Scan for the cell matching the given text and deliver its [X, Y] coordinate at center. 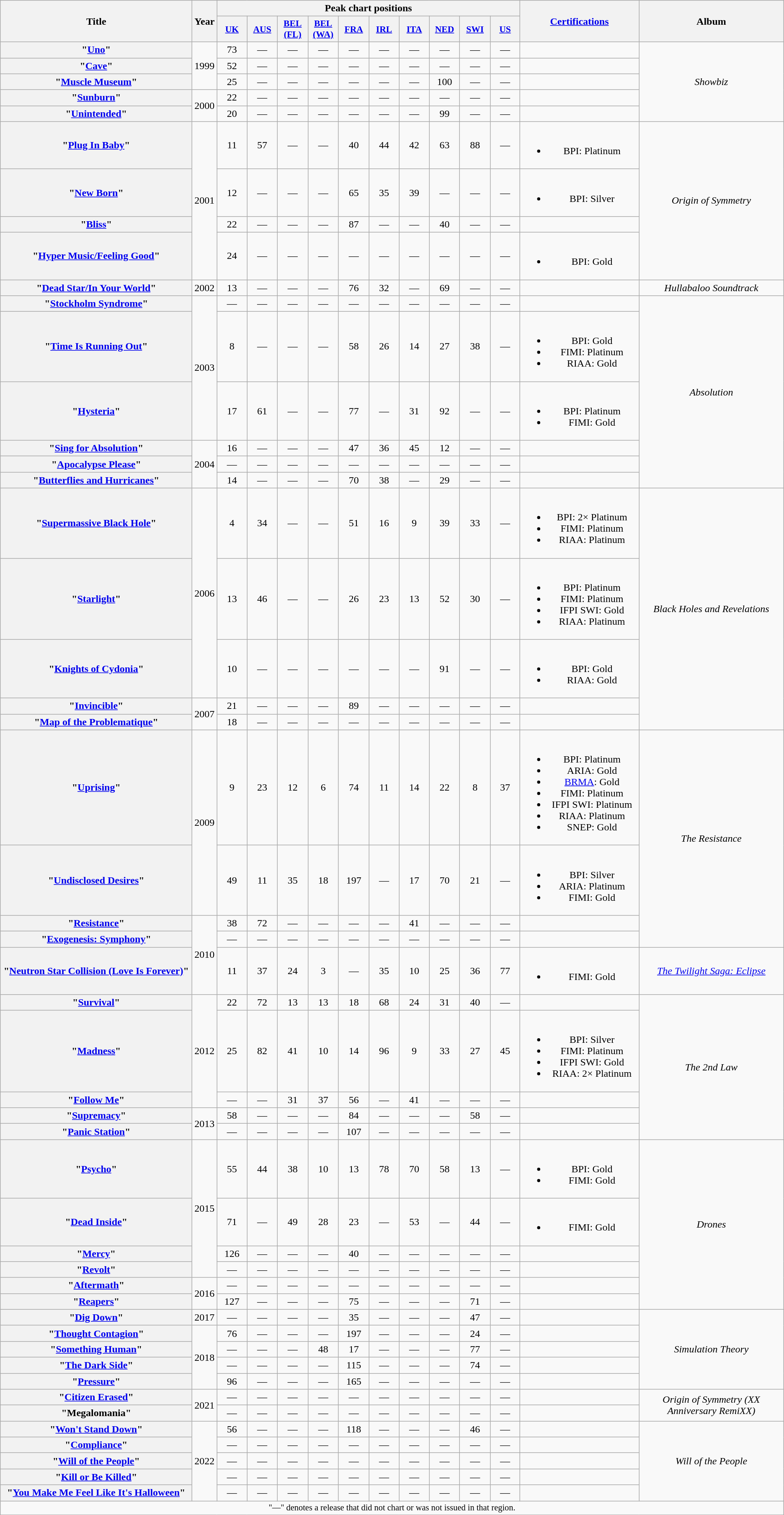
34 [262, 523]
AUS [262, 29]
2016 [204, 1293]
"You Make Me Feel Like It's Halloween" [96, 1493]
"New Born" [96, 193]
"Map of the Problematique" [96, 722]
"Hyper Music/Feeling Good" [96, 256]
28 [323, 1222]
"Starlight" [96, 599]
Showbiz [712, 82]
126 [232, 1254]
"Revolt" [96, 1269]
1999 [204, 66]
"Bliss" [96, 224]
Origin of Symmetry [712, 200]
"Reapers" [96, 1301]
"Kill or Be Killed" [96, 1477]
2009 [204, 822]
"Madness" [96, 1051]
The Resistance [712, 838]
"Muscle Museum" [96, 82]
"—" denotes a release that did not chart or was not issued in that region. [392, 1508]
"Thought Contagion" [96, 1333]
"Sunburn" [96, 98]
6 [323, 788]
2006 [204, 593]
"Neutron Star Collision (Love Is Forever)" [96, 970]
US [505, 29]
BPI: Silver [579, 193]
"Aftermath" [96, 1285]
2000 [204, 106]
20 [232, 114]
"Dead Inside" [96, 1222]
BPI: GoldRIAA: Gold [579, 669]
84 [353, 1116]
89 [353, 706]
118 [353, 1429]
BPI: PlatinumFIMI: Gold [579, 411]
Year [204, 21]
Origin of Symmetry (XX Anniversary RemiXX) [712, 1405]
2018 [204, 1357]
NED [445, 29]
73 [232, 50]
3 [323, 970]
Drones [712, 1224]
"Dig Down" [96, 1317]
100 [445, 82]
78 [384, 1169]
"Exogenesis: Symphony" [96, 939]
"Uprising" [96, 788]
Album [712, 21]
107 [353, 1132]
2021 [204, 1405]
2003 [204, 368]
53 [414, 1222]
"Supermassive Black Hole" [96, 523]
"Cave" [96, 66]
55 [232, 1169]
Peak chart positions [369, 8]
The 2nd Law [712, 1067]
57 [262, 145]
IRL [384, 29]
BEL(FL) [292, 29]
2001 [204, 200]
68 [384, 1003]
"Stockholm Syndrome" [96, 304]
92 [445, 411]
"Something Human" [96, 1349]
"Time Is Running Out" [96, 347]
Title [96, 21]
FRA [353, 29]
BPI: PlatinumFIMI: PlatinumIFPI SWI: GoldRIAA: Platinum [579, 599]
2015 [204, 1208]
Absolution [712, 392]
"Apocalypse Please" [96, 464]
BPI: GoldFIMI: Gold [579, 1169]
82 [262, 1051]
87 [353, 224]
"Compliance" [96, 1445]
"The Dark Side" [96, 1365]
BEL(WA) [323, 29]
32 [384, 288]
"Panic Station" [96, 1132]
2012 [204, 1051]
42 [414, 145]
2007 [204, 714]
BPI: Platinum [579, 145]
75 [353, 1301]
91 [445, 669]
"Mercy" [96, 1254]
"Knights of Cydonia" [96, 669]
2002 [204, 288]
Simulation Theory [712, 1349]
2004 [204, 464]
"Follow Me" [96, 1100]
"Citizen Erased" [96, 1397]
ITA [414, 29]
"Hysteria" [96, 411]
"Won't Stand Down" [96, 1429]
Hullabaloo Soundtrack [712, 288]
4 [232, 523]
BPI: Gold [579, 256]
2022 [204, 1461]
65 [353, 193]
2010 [204, 954]
"Dead Star/In Your World" [96, 288]
29 [445, 480]
BPI: 2× PlatinumFIMI: PlatinumRIAA: Platinum [579, 523]
2017 [204, 1317]
UK [232, 29]
51 [353, 523]
"Invincible" [96, 706]
BPI: GoldFIMI: PlatinumRIAA: Gold [579, 347]
"Supremacy" [96, 1116]
99 [445, 114]
"Undisclosed Desires" [96, 880]
30 [475, 599]
"Survival" [96, 1003]
127 [232, 1301]
"Psycho" [96, 1169]
"Unintended" [96, 114]
Certifications [579, 21]
SWI [475, 29]
48 [323, 1349]
"Pressure" [96, 1381]
"Megalomania" [96, 1413]
"Sing for Absolution" [96, 448]
61 [262, 411]
"Will of the People" [96, 1461]
BPI: SilverARIA: PlatinumFIMI: Gold [579, 880]
88 [475, 145]
BPI: SilverFIMI: PlatinumIFPI SWI: GoldRIAA: 2× Platinum [579, 1051]
Black Holes and Revelations [712, 609]
The Twilight Saga: Eclipse [712, 970]
165 [353, 1381]
63 [445, 145]
BPI: PlatinumARIA: GoldBRMA: GoldFIMI: PlatinumIFPI SWI: PlatinumRIAA: PlatinumSNEP: Gold [579, 788]
Will of the People [712, 1461]
2013 [204, 1124]
"Resistance" [96, 923]
69 [445, 288]
"Uno" [96, 50]
"Plug In Baby" [96, 145]
"Butterflies and Hurricanes" [96, 480]
115 [353, 1365]
